Extract the [x, y] coordinate from the center of the cell holding the provided text.  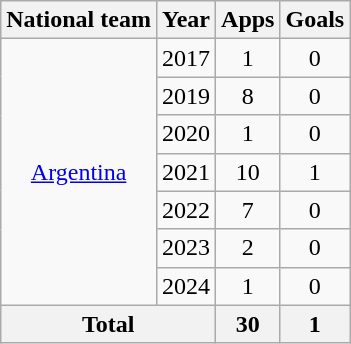
Goals [315, 20]
2024 [186, 286]
Apps [248, 20]
Year [186, 20]
2 [248, 248]
2023 [186, 248]
National team [79, 20]
2020 [186, 134]
2022 [186, 210]
Total [108, 324]
7 [248, 210]
2017 [186, 58]
2021 [186, 172]
10 [248, 172]
30 [248, 324]
Argentina [79, 172]
8 [248, 96]
2019 [186, 96]
